For the text-containing cell, return its midpoint in (X, Y) coordinate format. 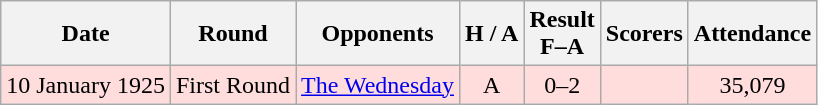
35,079 (752, 85)
The Wednesday (378, 85)
10 January 1925 (86, 85)
First Round (232, 85)
Scorers (644, 34)
Attendance (752, 34)
Round (232, 34)
A (492, 85)
H / A (492, 34)
0–2 (562, 85)
Date (86, 34)
Opponents (378, 34)
ResultF–A (562, 34)
